Pinpoint the cell where the given text exists, returning its (x, y) midpoint coordinate. 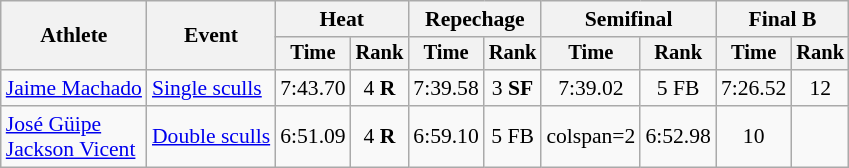
6:59.10 (446, 136)
Single sculls (211, 88)
10 (754, 136)
Semifinal (628, 19)
José GüipeJackson Vicent (74, 136)
7:43.70 (312, 88)
Repechage (474, 19)
Final B (782, 19)
Double sculls (211, 136)
7:39.58 (446, 88)
Athlete (74, 36)
colspan=2 (590, 136)
6:52.98 (678, 136)
Jaime Machado (74, 88)
Event (211, 36)
6:51.09 (312, 136)
12 (820, 88)
7:26.52 (754, 88)
7:39.02 (590, 88)
Heat (342, 19)
3 SF (513, 88)
